Locate the cell with the specified text and output its [X, Y] center coordinate. 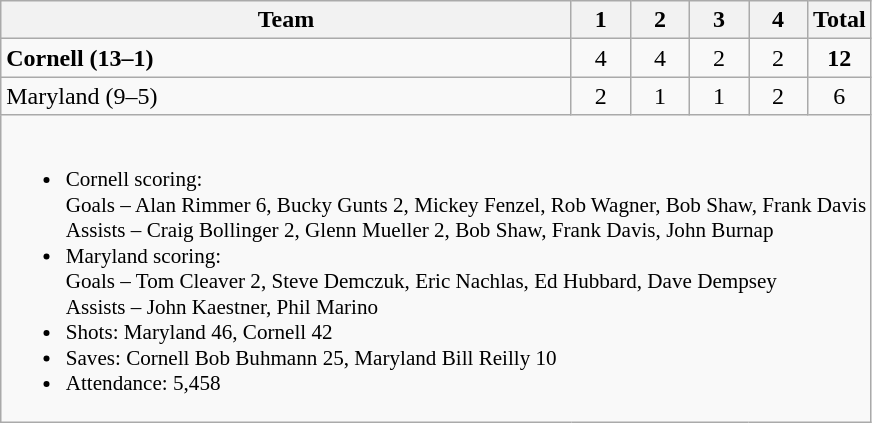
Cornell (13–1) [286, 58]
3 [718, 20]
12 [840, 58]
Team [286, 20]
6 [840, 96]
Maryland (9–5) [286, 96]
Total [840, 20]
